Capture the cell that displays the provided text and extract its (X, Y) central coordinate. 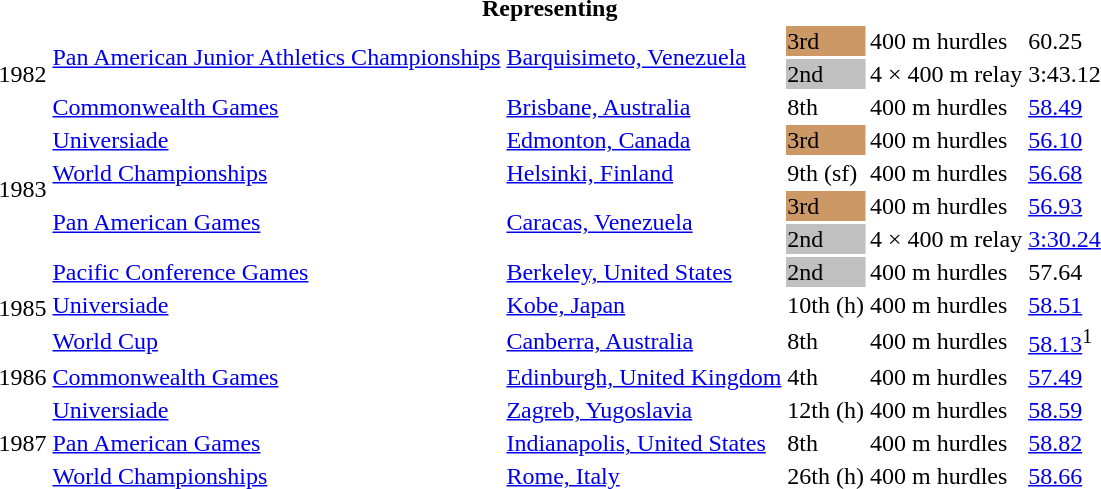
Barquisimeto, Venezuela (644, 58)
Edmonton, Canada (644, 140)
10th (h) (826, 305)
12th (h) (826, 410)
Helsinki, Finland (644, 173)
4th (826, 377)
Pan American Junior Athletics Championships (276, 58)
Berkeley, United States (644, 272)
Kobe, Japan (644, 305)
World Championships (276, 173)
Brisbane, Australia (644, 107)
9th (sf) (826, 173)
Canberra, Australia (644, 341)
Indianapolis, United States (644, 443)
Edinburgh, United Kingdom (644, 377)
Zagreb, Yugoslavia (644, 410)
World Cup (276, 341)
Caracas, Venezuela (644, 222)
Pacific Conference Games (276, 272)
